Determine the (X, Y) coordinate at the center of the cell enclosing the given text.  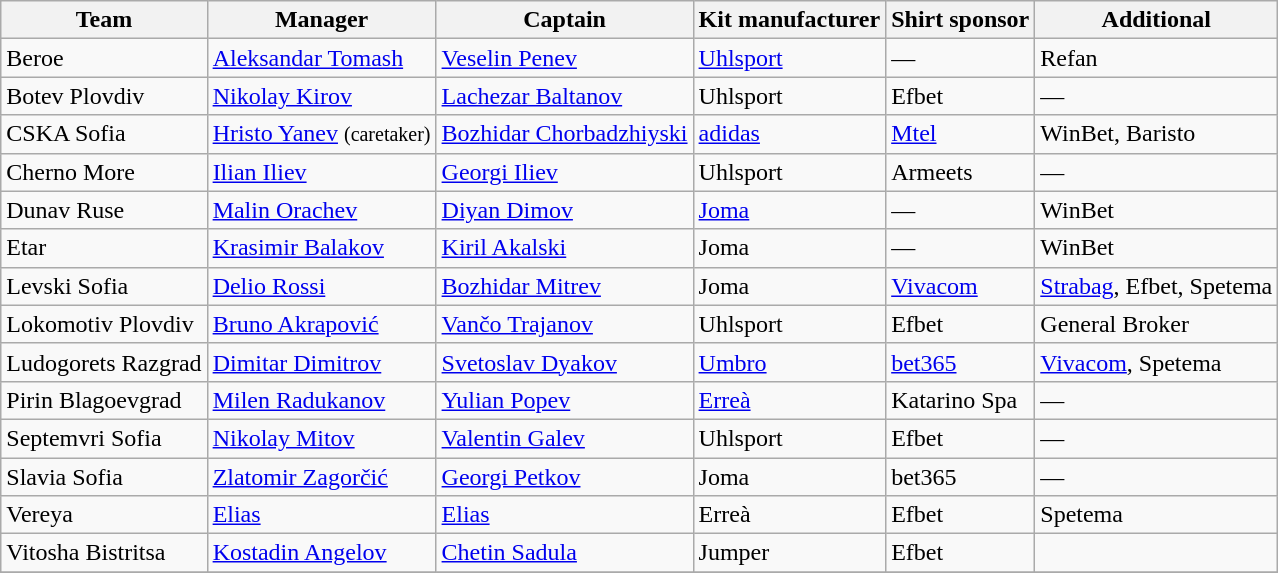
Team (104, 20)
Hristo Yanev (caretaker) (322, 134)
Yulian Popev (564, 400)
Vereya (104, 515)
Valentin Galev (564, 438)
Kostadin Angelov (322, 553)
Vivacom (960, 286)
Dimitar Dimitrov (322, 362)
Milen Radukanov (322, 400)
Septemvri Sofia (104, 438)
Bozhidar Chorbadzhiyski (564, 134)
Bozhidar Mitrev (564, 286)
Kiril Akalski (564, 248)
Svetoslav Dyakov (564, 362)
Vivacom, Spetema (1156, 362)
CSKA Sofia (104, 134)
Diyan Dimov (564, 210)
Strabag, Efbet, Spetema (1156, 286)
Aleksandar Tomash (322, 58)
Beroe (104, 58)
Refan (1156, 58)
Veselin Penev (564, 58)
Etar (104, 248)
Additional (1156, 20)
Chetin Sadula (564, 553)
adidas (790, 134)
Botev Plovdiv (104, 96)
General Broker (1156, 324)
Manager (322, 20)
Bruno Akrapović (322, 324)
Nikolay Kirov (322, 96)
Nikolay Mitov (322, 438)
Lokomotiv Plovdiv (104, 324)
Kit manufacturer (790, 20)
WinBet, Baristo (1156, 134)
Cherno More (104, 172)
Spetema (1156, 515)
Malin Orachev (322, 210)
Krasimir Balakov (322, 248)
Slavia Sofia (104, 477)
Captain (564, 20)
Armeets (960, 172)
Lachezar Baltanov (564, 96)
Georgi Petkov (564, 477)
Mtel (960, 134)
Jumper (790, 553)
Dunav Ruse (104, 210)
Katarino Spa (960, 400)
Levski Sofia (104, 286)
Delio Rossi (322, 286)
Zlatomir Zagorčić (322, 477)
Ilian Iliev (322, 172)
Shirt sponsor (960, 20)
Ludogorets Razgrad (104, 362)
Umbro (790, 362)
Vitosha Bistritsa (104, 553)
Georgi Iliev (564, 172)
Pirin Blagoevgrad (104, 400)
Vančo Trajanov (564, 324)
